Output the (X, Y) coordinate of the center of the cell containing the given text.  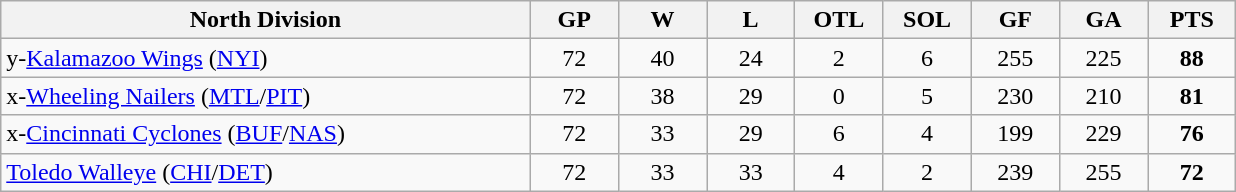
40 (662, 58)
5 (927, 96)
239 (1015, 172)
W (662, 20)
210 (1103, 96)
38 (662, 96)
OTL (839, 20)
x-Wheeling Nailers (MTL/PIT) (266, 96)
North Division (266, 20)
24 (751, 58)
GA (1103, 20)
230 (1015, 96)
L (751, 20)
GF (1015, 20)
Toledo Walleye (CHI/DET) (266, 172)
x-Cincinnati Cyclones (BUF/NAS) (266, 134)
SOL (927, 20)
0 (839, 96)
81 (1192, 96)
229 (1103, 134)
199 (1015, 134)
GP (574, 20)
88 (1192, 58)
225 (1103, 58)
PTS (1192, 20)
76 (1192, 134)
y-Kalamazoo Wings (NYI) (266, 58)
